Output the (X, Y) coordinate of the center of the cell containing the given text.  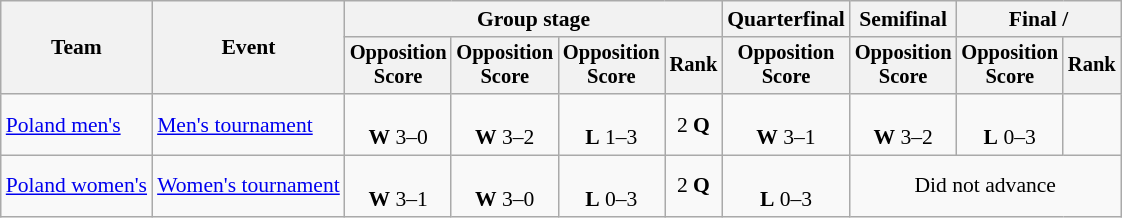
Quarterfinal (786, 19)
Women's tournament (248, 186)
Event (248, 48)
Men's tournament (248, 124)
Final / (1038, 19)
Poland men's (76, 124)
Did not advance (986, 186)
Poland women's (76, 186)
L 1–3 (612, 124)
Team (76, 48)
Group stage (534, 19)
Semifinal (904, 19)
